Pinpoint the cell where the given text exists, returning its (x, y) midpoint coordinate. 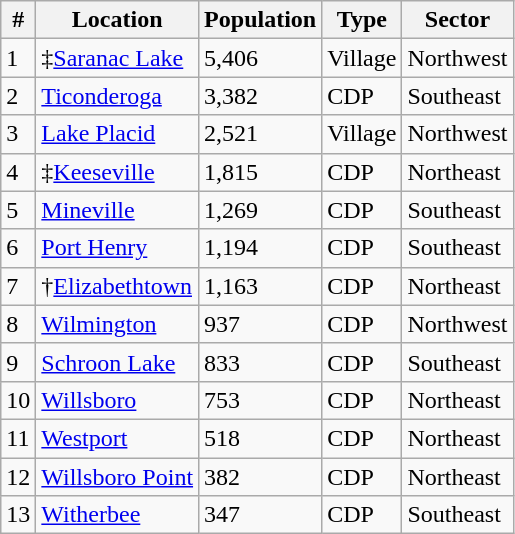
347 (260, 515)
Ticonderoga (118, 96)
4 (18, 172)
8 (18, 324)
‡Keeseville (118, 172)
382 (260, 477)
Type (362, 20)
10 (18, 400)
5,406 (260, 58)
937 (260, 324)
‡Saranac Lake (118, 58)
3,382 (260, 96)
753 (260, 400)
Mineville (118, 210)
9 (18, 362)
1,163 (260, 286)
6 (18, 248)
13 (18, 515)
Westport (118, 438)
Schroon Lake (118, 362)
11 (18, 438)
Lake Placid (118, 134)
Sector (458, 20)
1 (18, 58)
2,521 (260, 134)
Willsboro Point (118, 477)
12 (18, 477)
5 (18, 210)
†Elizabethtown (118, 286)
1,269 (260, 210)
2 (18, 96)
1,815 (260, 172)
Population (260, 20)
833 (260, 362)
Location (118, 20)
1,194 (260, 248)
518 (260, 438)
Witherbee (118, 515)
Wilmington (118, 324)
7 (18, 286)
3 (18, 134)
Port Henry (118, 248)
Willsboro (118, 400)
# (18, 20)
